Pinpoint the cell where the given text exists, returning its (x, y) midpoint coordinate. 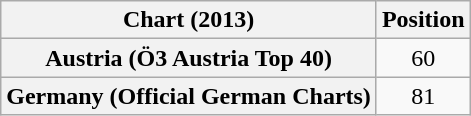
Position (423, 20)
81 (423, 96)
Chart (2013) (189, 20)
60 (423, 58)
Germany (Official German Charts) (189, 96)
Austria (Ö3 Austria Top 40) (189, 58)
